Detect which cell encompasses the target text, then output its [X, Y] center coordinate. 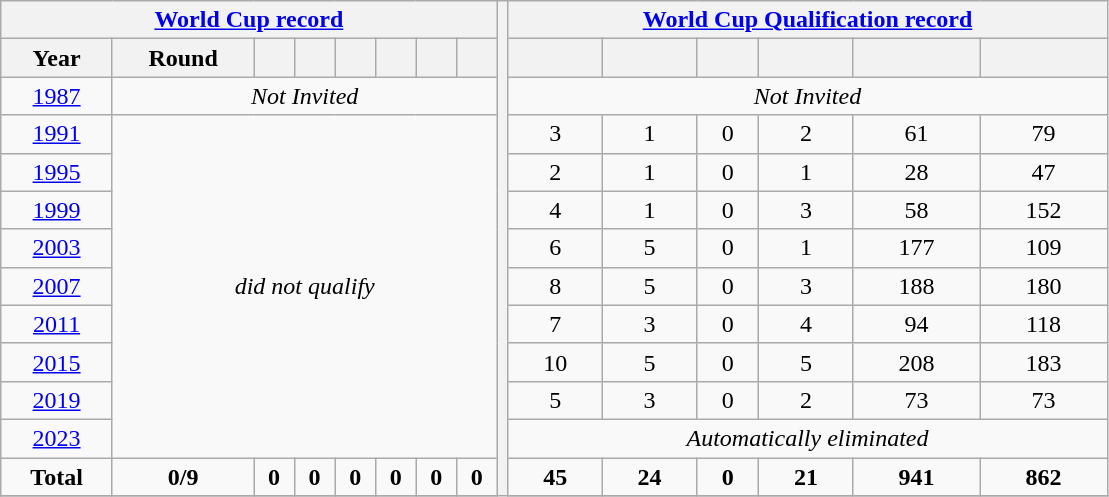
0/9 [182, 477]
79 [1044, 134]
2003 [57, 248]
28 [916, 172]
1987 [57, 96]
118 [1044, 324]
7 [555, 324]
World Cup Qualification record [808, 20]
24 [649, 477]
2015 [57, 362]
6 [555, 248]
Automatically eliminated [808, 438]
180 [1044, 286]
1999 [57, 210]
862 [1044, 477]
941 [916, 477]
188 [916, 286]
Total [57, 477]
208 [916, 362]
183 [1044, 362]
94 [916, 324]
109 [1044, 248]
Round [182, 58]
Year [57, 58]
45 [555, 477]
1995 [57, 172]
2011 [57, 324]
21 [806, 477]
8 [555, 286]
2023 [57, 438]
10 [555, 362]
World Cup record [249, 20]
did not qualify [304, 286]
2019 [57, 400]
177 [916, 248]
1991 [57, 134]
58 [916, 210]
2007 [57, 286]
61 [916, 134]
152 [1044, 210]
47 [1044, 172]
